Pinpoint the cell where the given text exists, returning its [x, y] midpoint coordinate. 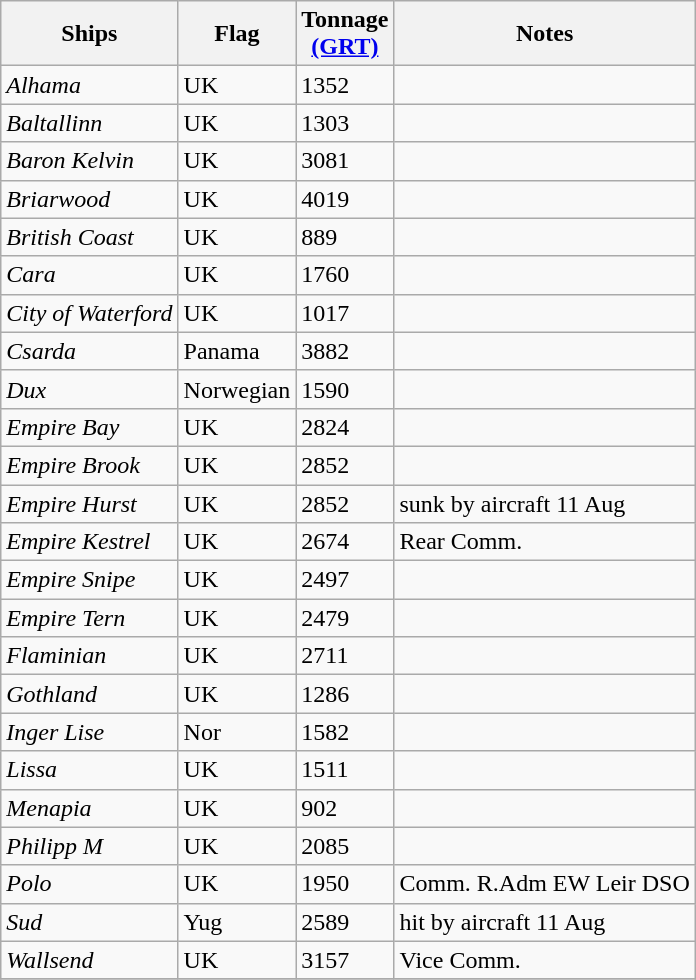
Dux [90, 389]
Yug [237, 922]
2479 [345, 618]
Ships [90, 34]
hit by aircraft 11 Aug [544, 922]
Empire Bay [90, 427]
1760 [345, 275]
2674 [345, 542]
Philipp M [90, 846]
Empire Hurst [90, 503]
2824 [345, 427]
1286 [345, 694]
Inger Lise [90, 732]
Comm. R.Adm EW Leir DSO [544, 884]
1017 [345, 313]
Empire Kestrel [90, 542]
2589 [345, 922]
902 [345, 808]
1511 [345, 770]
1582 [345, 732]
sunk by aircraft 11 Aug [544, 503]
Tonnage(GRT) [345, 34]
3081 [345, 161]
Sud [90, 922]
3157 [345, 960]
Cara [90, 275]
Notes [544, 34]
2085 [345, 846]
Flag [237, 34]
1590 [345, 389]
Polo [90, 884]
Vice Comm. [544, 960]
889 [345, 237]
Empire Brook [90, 465]
1950 [345, 884]
City of Waterford [90, 313]
Rear Comm. [544, 542]
Norwegian [237, 389]
Briarwood [90, 199]
Alhama [90, 85]
2497 [345, 580]
1352 [345, 85]
1303 [345, 123]
Nor [237, 732]
British Coast [90, 237]
Empire Snipe [90, 580]
Lissa [90, 770]
Baltallinn [90, 123]
Csarda [90, 351]
3882 [345, 351]
Flaminian [90, 656]
Baron Kelvin [90, 161]
Empire Tern [90, 618]
Gothland [90, 694]
2711 [345, 656]
Menapia [90, 808]
Wallsend [90, 960]
4019 [345, 199]
Panama [237, 351]
